Provide the (X, Y) coordinate of the cell's center where the given text is located.  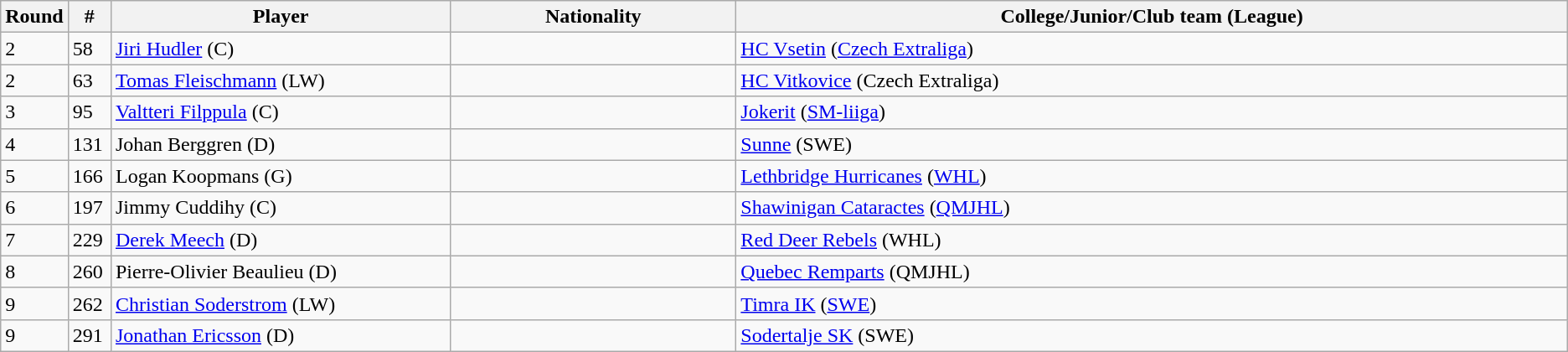
5 (34, 176)
Round (34, 17)
Lethbridge Hurricanes (WHL) (1152, 176)
Jiri Hudler (C) (280, 49)
Jimmy Cuddihy (C) (280, 208)
HC Vitkovice (Czech Extraliga) (1152, 80)
Nationality (593, 17)
Quebec Remparts (QMJHL) (1152, 272)
Derek Meech (D) (280, 240)
College/Junior/Club team (League) (1152, 17)
63 (89, 80)
229 (89, 240)
Sodertalje SK (SWE) (1152, 335)
Logan Koopmans (G) (280, 176)
4 (34, 144)
Sunne (SWE) (1152, 144)
Jonathan Ericsson (D) (280, 335)
166 (89, 176)
197 (89, 208)
8 (34, 272)
131 (89, 144)
Timra IK (SWE) (1152, 303)
Jokerit (SM-liiga) (1152, 112)
Red Deer Rebels (WHL) (1152, 240)
HC Vsetin (Czech Extraliga) (1152, 49)
Tomas Fleischmann (LW) (280, 80)
260 (89, 272)
Johan Berggren (D) (280, 144)
7 (34, 240)
6 (34, 208)
Player (280, 17)
Shawinigan Cataractes (QMJHL) (1152, 208)
Christian Soderstrom (LW) (280, 303)
# (89, 17)
Valtteri Filppula (C) (280, 112)
262 (89, 303)
291 (89, 335)
3 (34, 112)
58 (89, 49)
Pierre-Olivier Beaulieu (D) (280, 272)
95 (89, 112)
